Determine the (x, y) coordinate at the center of the cell enclosing the given text.  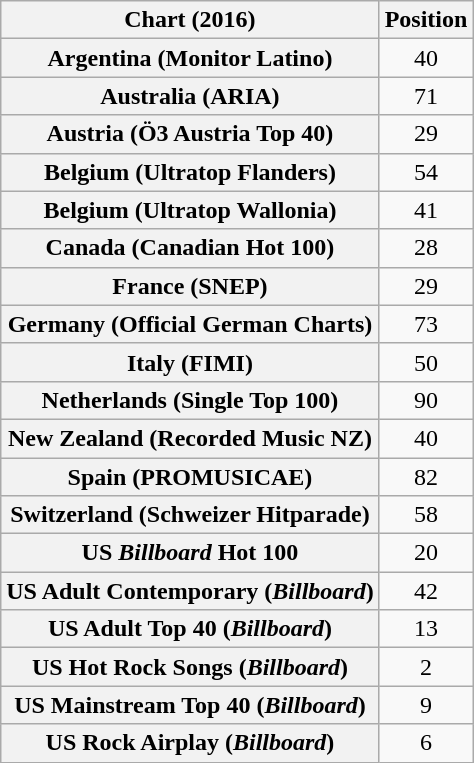
France (SNEP) (190, 286)
US Billboard Hot 100 (190, 553)
54 (426, 172)
Belgium (Ultratop Flanders) (190, 172)
41 (426, 210)
2 (426, 667)
Canada (Canadian Hot 100) (190, 248)
6 (426, 743)
Netherlands (Single Top 100) (190, 400)
Germany (Official German Charts) (190, 324)
Austria (Ö3 Austria Top 40) (190, 134)
Chart (2016) (190, 20)
Belgium (Ultratop Wallonia) (190, 210)
Argentina (Monitor Latino) (190, 58)
50 (426, 362)
Italy (FIMI) (190, 362)
US Adult Top 40 (Billboard) (190, 629)
71 (426, 96)
42 (426, 591)
New Zealand (Recorded Music NZ) (190, 438)
US Mainstream Top 40 (Billboard) (190, 705)
9 (426, 705)
90 (426, 400)
13 (426, 629)
US Adult Contemporary (Billboard) (190, 591)
20 (426, 553)
US Rock Airplay (Billboard) (190, 743)
73 (426, 324)
Position (426, 20)
82 (426, 477)
Spain (PROMUSICAE) (190, 477)
US Hot Rock Songs (Billboard) (190, 667)
28 (426, 248)
Switzerland (Schweizer Hitparade) (190, 515)
Australia (ARIA) (190, 96)
58 (426, 515)
